Locate the cell with the specified text and output its (X, Y) center coordinate. 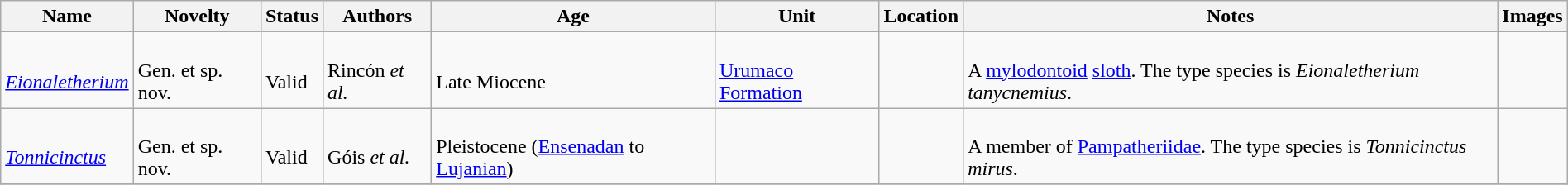
Urumaco Formation (797, 70)
Eionaletherium (67, 70)
Novelty (197, 17)
Authors (377, 17)
A member of Pampatheriidae. The type species is Tonnicinctus mirus. (1231, 146)
Location (921, 17)
Late Miocene (574, 70)
A mylodontoid sloth. The type species is Eionaletherium tanycnemius. (1231, 70)
Tonnicinctus (67, 146)
Images (1532, 17)
Rincón et al. (377, 70)
Age (574, 17)
Unit (797, 17)
Status (291, 17)
Notes (1231, 17)
Name (67, 17)
Góis et al. (377, 146)
Pleistocene (Ensenadan to Lujanian) (574, 146)
